Capture the cell that displays the provided text and extract its (X, Y) central coordinate. 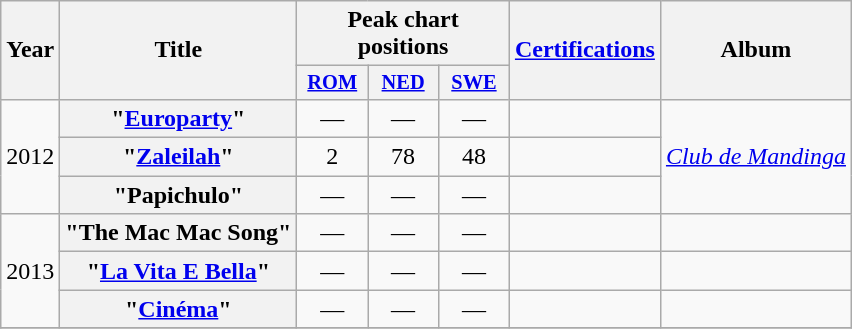
2013 (30, 271)
"Cinéma" (178, 309)
Album (756, 50)
Title (178, 50)
48 (474, 157)
"La Vita E Bella" (178, 271)
"Papichulo" (178, 195)
2012 (30, 156)
2 (332, 157)
NED (404, 83)
Club de Mandinga (756, 156)
Year (30, 50)
"Zaleilah" (178, 157)
Certifications (584, 50)
ROM (332, 83)
"The Mac Mac Song" (178, 233)
SWE (474, 83)
"Europarty" (178, 118)
78 (404, 157)
Peak chart positions (404, 34)
